Scan for the cell matching the given text and deliver its (X, Y) coordinate at center. 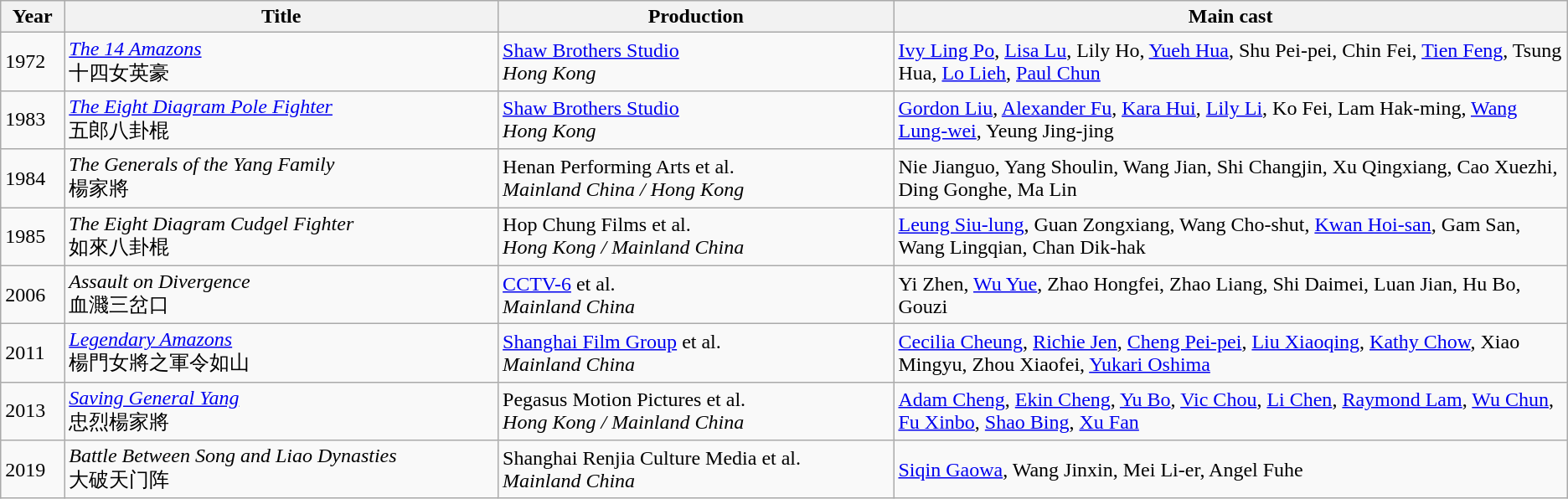
Siqin Gaowa, Wang Jinxin, Mei Li-er, Angel Fuhe (1230, 470)
Battle Between Song and Liao Dynasties大破天门阵 (281, 470)
Shanghai Film Group et al.Mainland China (696, 353)
Legendary Amazons楊門女將之軍令如山 (281, 353)
Production (696, 17)
2019 (33, 470)
Leung Siu-lung, Guan Zongxiang, Wang Cho-shut, Kwan Hoi-san, Gam San, Wang Lingqian, Chan Dik-hak (1230, 237)
The Eight Diagram Pole Fighter五郎八卦棍 (281, 120)
CCTV-6 et al.Mainland China (696, 295)
Henan Performing Arts et al.Mainland China / Hong Kong (696, 178)
Pegasus Motion Pictures et al.Hong Kong / Mainland China (696, 411)
2013 (33, 411)
Cecilia Cheung, Richie Jen, Cheng Pei-pei, Liu Xiaoqing, Kathy Chow, Xiao Mingyu, Zhou Xiaofei, Yukari Oshima (1230, 353)
Gordon Liu, Alexander Fu, Kara Hui, Lily Li, Ko Fei, Lam Hak-ming, Wang Lung-wei, Yeung Jing-jing (1230, 120)
2006 (33, 295)
Main cast (1230, 17)
The Generals of the Yang Family楊家將 (281, 178)
Yi Zhen, Wu Yue, Zhao Hongfei, Zhao Liang, Shi Daimei, Luan Jian, Hu Bo, Gouzi (1230, 295)
Nie Jianguo, Yang Shoulin, Wang Jian, Shi Changjin, Xu Qingxiang, Cao Xuezhi, Ding Gonghe, Ma Lin (1230, 178)
Saving General Yang忠烈楊家將 (281, 411)
2011 (33, 353)
1984 (33, 178)
Adam Cheng, Ekin Cheng, Yu Bo, Vic Chou, Li Chen, Raymond Lam, Wu Chun, Fu Xinbo, Shao Bing, Xu Fan (1230, 411)
1972 (33, 62)
Assault on Divergence血濺三岔口 (281, 295)
Ivy Ling Po, Lisa Lu, Lily Ho, Yueh Hua, Shu Pei-pei, Chin Fei, Tien Feng, Tsung Hua, Lo Lieh, Paul Chun (1230, 62)
Year (33, 17)
The 14 Amazons十四女英豪 (281, 62)
1985 (33, 237)
Title (281, 17)
Hop Chung Films et al.Hong Kong / Mainland China (696, 237)
1983 (33, 120)
Shanghai Renjia Culture Media et al.Mainland China (696, 470)
The Eight Diagram Cudgel Fighter如來八卦棍 (281, 237)
